Return the [X, Y] coordinate for the center point of the cell that contains the specified text.  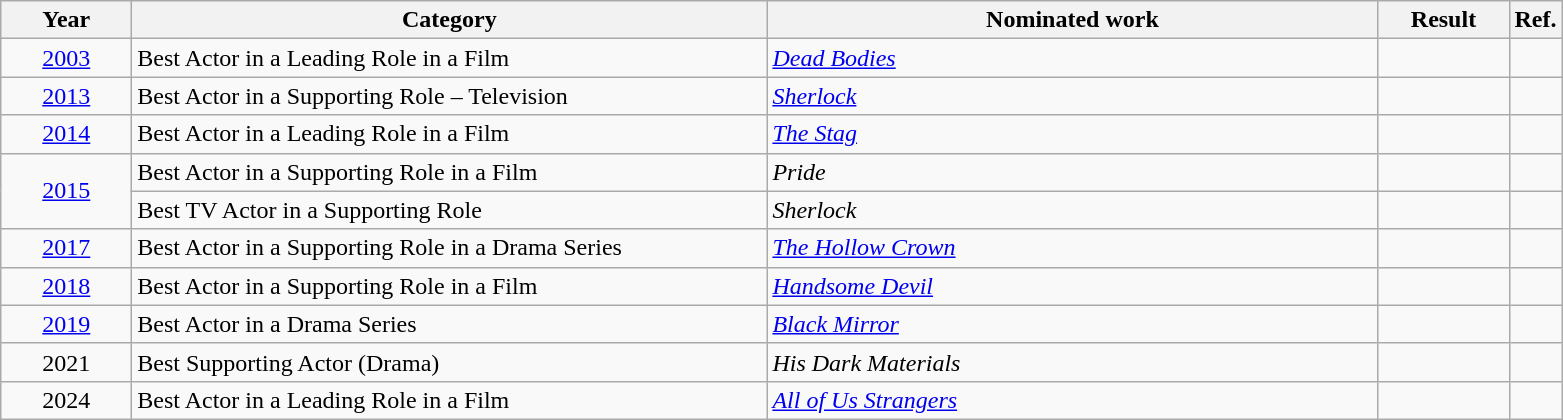
Category [450, 20]
The Stag [1072, 134]
Best Actor in a Supporting Role – Television [450, 96]
Dead Bodies [1072, 58]
All of Us Strangers [1072, 400]
2003 [66, 58]
2013 [66, 96]
Year [66, 20]
2021 [66, 362]
Result [1444, 20]
2015 [66, 191]
2019 [66, 324]
Ref. [1536, 20]
The Hollow Crown [1072, 248]
Best Supporting Actor (Drama) [450, 362]
2018 [66, 286]
2017 [66, 248]
Best Actor in a Drama Series [450, 324]
Nominated work [1072, 20]
Handsome Devil [1072, 286]
His Dark Materials [1072, 362]
Pride [1072, 172]
Best Actor in a Supporting Role in a Drama Series [450, 248]
Best TV Actor in a Supporting Role [450, 210]
2014 [66, 134]
Black Mirror [1072, 324]
2024 [66, 400]
